For the text-containing cell, return its midpoint in (x, y) coordinate format. 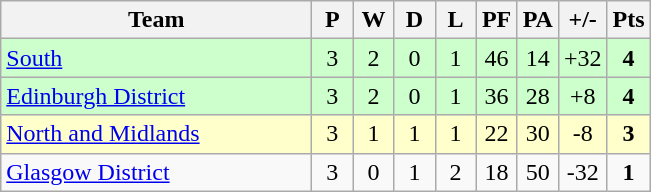
Edinburgh District (156, 96)
28 (538, 96)
Pts (628, 20)
+/- (582, 20)
-32 (582, 172)
North and Midlands (156, 134)
-8 (582, 134)
+8 (582, 96)
W (374, 20)
36 (496, 96)
50 (538, 172)
D (414, 20)
Glasgow District (156, 172)
+32 (582, 58)
South (156, 58)
PF (496, 20)
L (456, 20)
18 (496, 172)
PA (538, 20)
Team (156, 20)
14 (538, 58)
22 (496, 134)
46 (496, 58)
P (332, 20)
30 (538, 134)
